Find where the given text appears and provide that cell's center as (X, Y) coordinate. 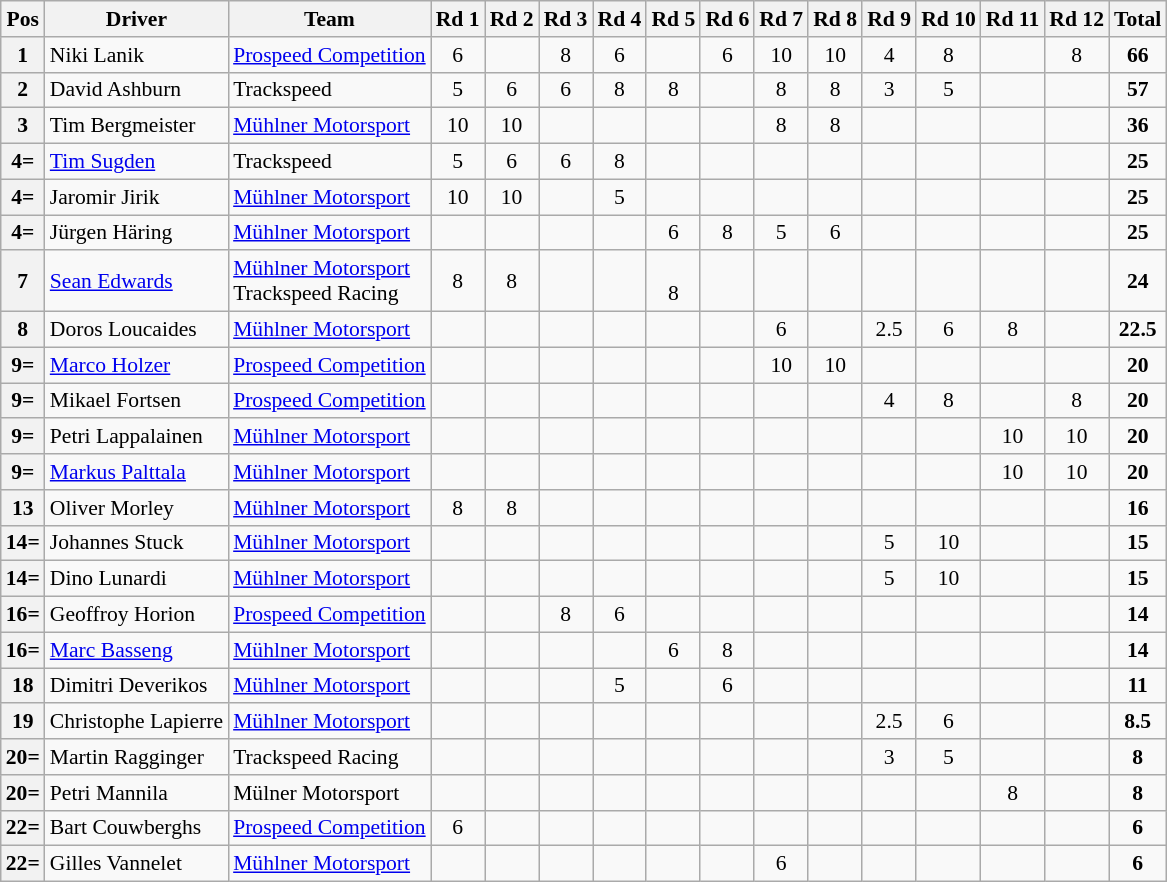
Petri Mannila (136, 793)
2 (23, 90)
David Ashburn (136, 90)
Tim Bergmeister (136, 126)
Dino Lunardi (136, 579)
Marc Basseng (136, 650)
24 (1138, 282)
11 (1138, 686)
Doros Loucaides (136, 330)
Tim Sugden (136, 162)
18 (23, 686)
Markus Palttala (136, 472)
Jürgen Häring (136, 233)
Rd 2 (512, 19)
Gilles Vannelet (136, 864)
Driver (136, 19)
Bart Couwberghs (136, 828)
Rd 1 (458, 19)
Rd 11 (1013, 19)
Rd 4 (619, 19)
66 (1138, 55)
Rd 7 (781, 19)
Rd 9 (889, 19)
Petri Lappalainen (136, 437)
Mühlner Motorsport Trackspeed Racing (330, 282)
13 (23, 508)
Rd 6 (727, 19)
Total (1138, 19)
19 (23, 722)
Mikael Fortsen (136, 401)
Christophe Lapierre (136, 722)
Pos (23, 19)
Oliver Morley (136, 508)
Rd 12 (1076, 19)
22.5 (1138, 330)
57 (1138, 90)
Rd 10 (948, 19)
Johannes Stuck (136, 543)
Geoffroy Horion (136, 615)
Marco Holzer (136, 365)
1 (23, 55)
Trackspeed Racing (330, 757)
Dimitri Deverikos (136, 686)
Martin Ragginger (136, 757)
7 (23, 282)
Rd 5 (673, 19)
Team (330, 19)
Niki Lanik (136, 55)
16 (1138, 508)
Rd 3 (566, 19)
36 (1138, 126)
Jaromir Jirik (136, 197)
8.5 (1138, 722)
Rd 8 (835, 19)
Mülner Motorsport (330, 793)
Sean Edwards (136, 282)
